Locate the cell with the specified text and output its (x, y) center coordinate. 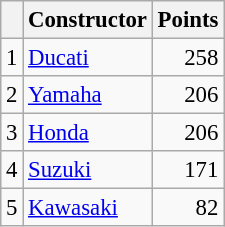
4 (12, 170)
Points (188, 20)
Ducati (88, 58)
Honda (88, 133)
5 (12, 208)
Kawasaki (88, 208)
258 (188, 58)
1 (12, 58)
82 (188, 208)
2 (12, 95)
171 (188, 170)
3 (12, 133)
Yamaha (88, 95)
Constructor (88, 20)
Suzuki (88, 170)
